Locate the cell with the specified text and output its (X, Y) center coordinate. 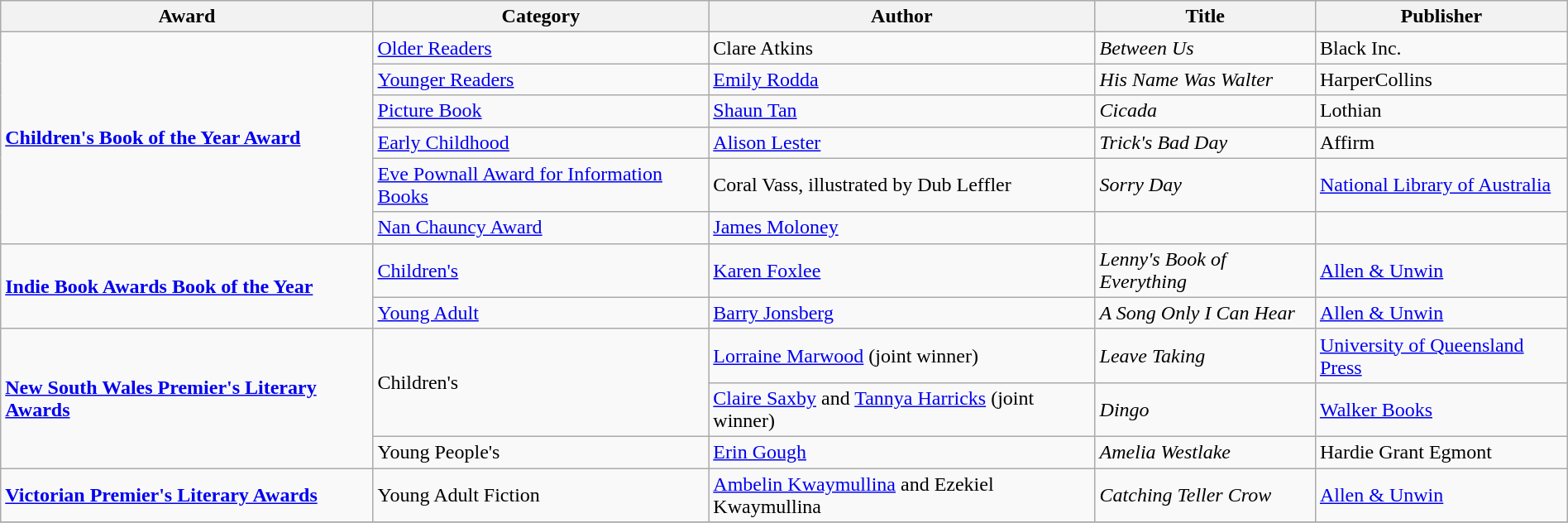
Ambelin Kwaymullina and Ezekiel Kwaymullina (901, 495)
Cicada (1205, 111)
Early Childhood (541, 142)
Black Inc. (1441, 48)
Trick's Bad Day (1205, 142)
Affirm (1441, 142)
James Moloney (901, 228)
Nan Chauncy Award (541, 228)
Alison Lester (901, 142)
National Library of Australia (1441, 185)
Shaun Tan (901, 111)
Walker Books (1441, 409)
Erin Gough (901, 452)
His Name Was Walter (1205, 79)
Picture Book (541, 111)
New South Wales Premier's Literary Awards (187, 398)
Category (541, 17)
Hardie Grant Egmont (1441, 452)
Amelia Westlake (1205, 452)
Young People's (541, 452)
Sorry Day (1205, 185)
Lenny's Book of Everything (1205, 270)
Children's Book of the Year Award (187, 137)
Older Readers (541, 48)
Clare Atkins (901, 48)
Emily Rodda (901, 79)
Indie Book Awards Book of the Year (187, 286)
Title (1205, 17)
Claire Saxby and Tannya Harricks (joint winner) (901, 409)
Publisher (1441, 17)
Lothian (1441, 111)
Dingo (1205, 409)
Coral Vass, illustrated by Dub Leffler (901, 185)
University of Queensland Press (1441, 356)
Young Adult Fiction (541, 495)
Between Us (1205, 48)
Eve Pownall Award for Information Books (541, 185)
Barry Jonsberg (901, 313)
Karen Foxlee (901, 270)
A Song Only I Can Hear (1205, 313)
Author (901, 17)
Victorian Premier's Literary Awards (187, 495)
Award (187, 17)
Younger Readers (541, 79)
Lorraine Marwood (joint winner) (901, 356)
Young Adult (541, 313)
Leave Taking (1205, 356)
Catching Teller Crow (1205, 495)
HarperCollins (1441, 79)
